Determine the [x, y] coordinate at the center of the cell enclosing the given text.  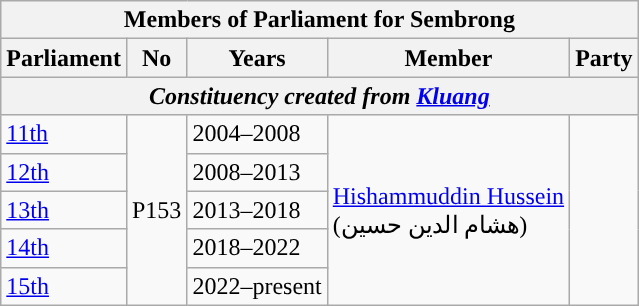
14th [64, 248]
13th [64, 210]
Parliament [64, 58]
2018–2022 [257, 248]
No [156, 58]
11th [64, 134]
Party [604, 58]
Member [448, 58]
2022–present [257, 286]
Members of Parliament for Sembrong [320, 20]
2008–2013 [257, 172]
12th [64, 172]
2013–2018 [257, 210]
2004–2008 [257, 134]
Constituency created from Kluang [320, 96]
15th [64, 286]
Hishammuddin Hussein (هشام الدين حسين‎) [448, 210]
Years [257, 58]
P153 [156, 210]
